Identify which cell holds the provided text, then report its [x, y] central coordinate. 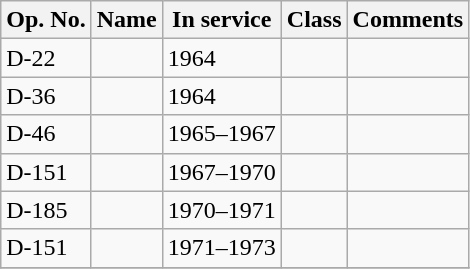
1967–1970 [222, 172]
D-185 [46, 210]
In service [222, 20]
D-46 [46, 134]
D-36 [46, 96]
Comments [408, 20]
Op. No. [46, 20]
Class [314, 20]
Name [126, 20]
D-22 [46, 58]
1971–1973 [222, 248]
1965–1967 [222, 134]
1970–1971 [222, 210]
